Return the (x, y) coordinate for the center point of the cell that contains the specified text.  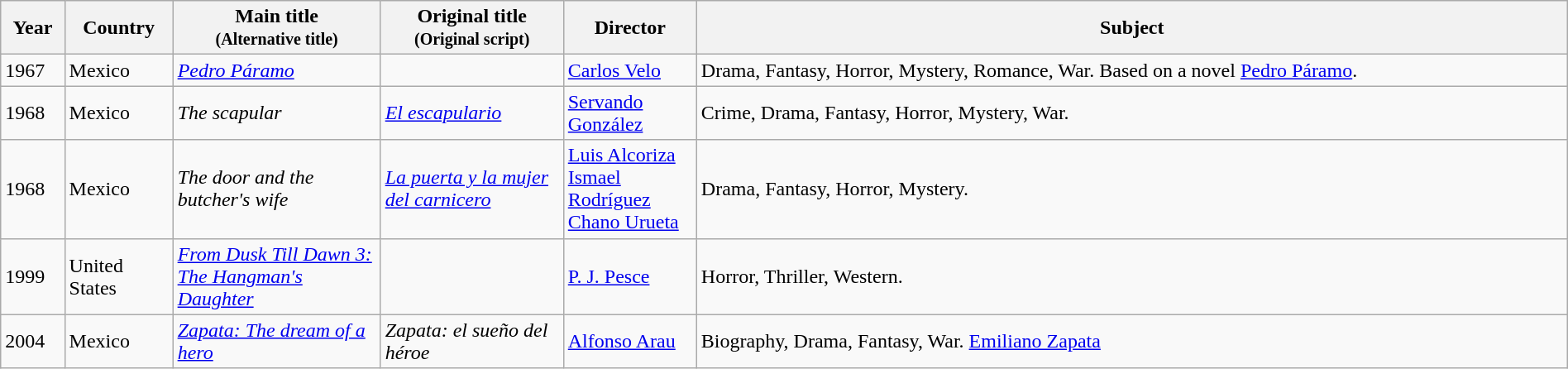
Subject (1131, 28)
1967 (33, 70)
Zapata: el sueño del héroe (471, 341)
Pedro Páramo (276, 70)
Carlos Velo (630, 70)
Original title(Original script) (471, 28)
Zapata: The dream of a hero (276, 341)
1999 (33, 276)
Country (119, 28)
From Dusk Till Dawn 3: The Hangman's Daughter (276, 276)
Drama, Fantasy, Horror, Mystery, Romance, War. Based on a novel Pedro Páramo. (1131, 70)
The door and the butcher's wife (276, 189)
The scapular (276, 113)
Drama, Fantasy, Horror, Mystery. (1131, 189)
Luis AlcorizaIsmael RodríguezChano Urueta (630, 189)
Horror, Thriller, Western. (1131, 276)
Director (630, 28)
2004 (33, 341)
La puerta y la mujer del carnicero (471, 189)
Main title(Alternative title) (276, 28)
United States (119, 276)
Biography, Drama, Fantasy, War. Emiliano Zapata (1131, 341)
P. J. Pesce (630, 276)
El escapulario (471, 113)
Alfonso Arau (630, 341)
Servando González (630, 113)
Year (33, 28)
Crime, Drama, Fantasy, Horror, Mystery, War. (1131, 113)
